Return [x, y] of the center of cell containing provided text 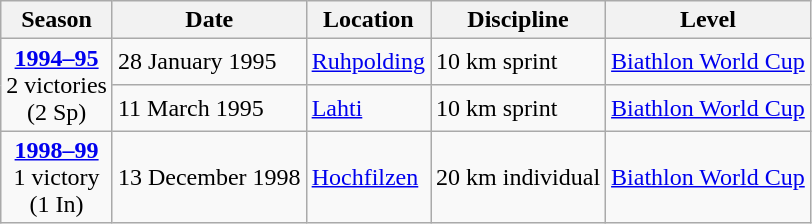
Hochfilzen [368, 177]
1998–99 1 victory (1 In) [57, 177]
Season [57, 20]
Date [209, 20]
11 March 1995 [209, 108]
13 December 1998 [209, 177]
Location [368, 20]
Discipline [518, 20]
Ruhpolding [368, 62]
Level [708, 20]
1994–95 2 victories (2 Sp) [57, 85]
28 January 1995 [209, 62]
Lahti [368, 108]
20 km individual [518, 177]
